Capture the cell that displays the provided text and extract its (x, y) central coordinate. 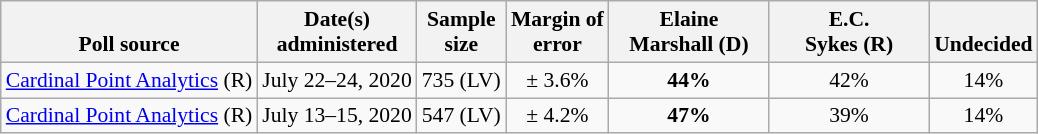
Poll source (130, 32)
547 (LV) (462, 116)
735 (LV) (462, 80)
ElaineMarshall (D) (689, 32)
Margin oferror (558, 32)
Date(s)administered (336, 32)
July 13–15, 2020 (336, 116)
Samplesize (462, 32)
± 3.6% (558, 80)
42% (849, 80)
39% (849, 116)
± 4.2% (558, 116)
Undecided (983, 32)
July 22–24, 2020 (336, 80)
44% (689, 80)
47% (689, 116)
E.C.Sykes (R) (849, 32)
